Detect which cell encompasses the target text, then output its [x, y] center coordinate. 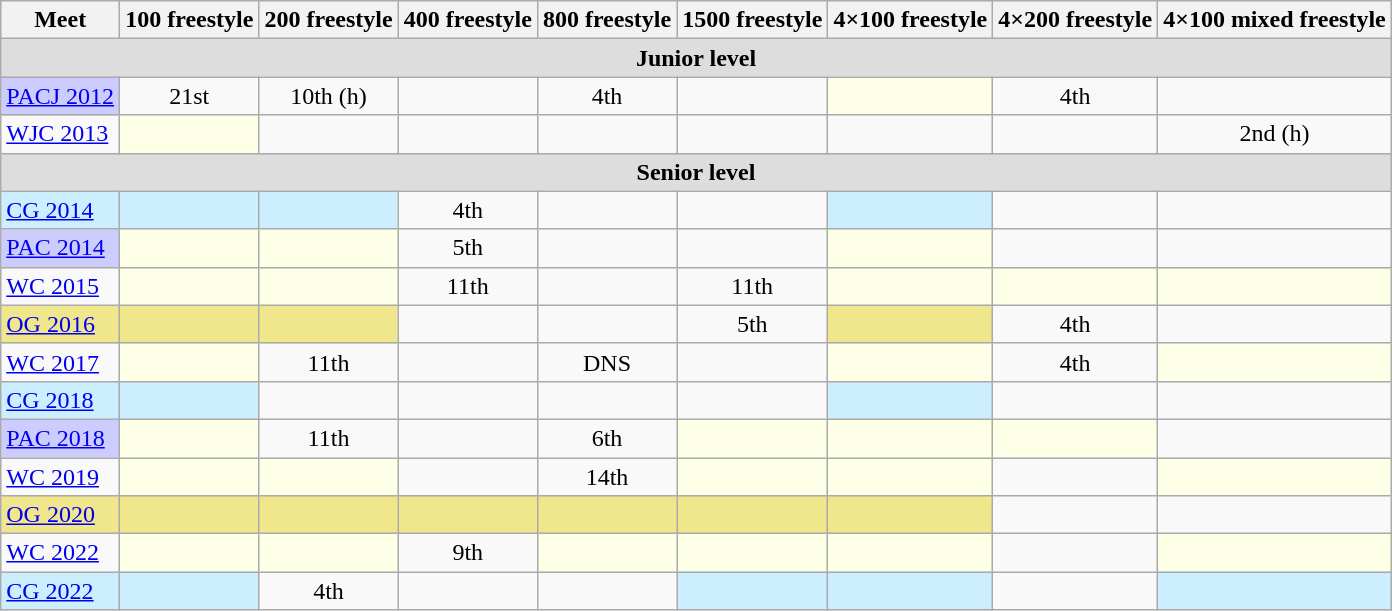
10th (h) [328, 96]
2nd (h) [1275, 134]
Meet [60, 20]
4×200 freestyle [1076, 20]
WC 2022 [60, 553]
CG 2014 [60, 210]
CG 2022 [60, 591]
PACJ 2012 [60, 96]
400 freestyle [468, 20]
Senior level [696, 172]
WC 2015 [60, 286]
WJC 2013 [60, 134]
PAC 2014 [60, 248]
OG 2020 [60, 515]
9th [468, 553]
1500 freestyle [752, 20]
800 freestyle [606, 20]
PAC 2018 [60, 438]
14th [606, 477]
21st [190, 96]
4×100 freestyle [910, 20]
4×100 mixed freestyle [1275, 20]
CG 2018 [60, 400]
DNS [606, 362]
200 freestyle [328, 20]
100 freestyle [190, 20]
Junior level [696, 58]
WC 2019 [60, 477]
OG 2016 [60, 324]
WC 2017 [60, 362]
6th [606, 438]
